Pinpoint the cell where the given text exists, returning its (x, y) midpoint coordinate. 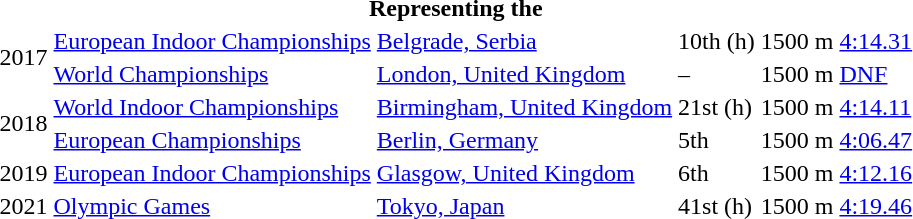
5th (717, 140)
Birmingham, United Kingdom (524, 107)
21st (h) (717, 107)
World Indoor Championships (212, 107)
10th (h) (717, 41)
European Championships (212, 140)
6th (717, 173)
Glasgow, United Kingdom (524, 173)
Berlin, Germany (524, 140)
– (717, 74)
London, United Kingdom (524, 74)
Belgrade, Serbia (524, 41)
World Championships (212, 74)
